Find where the given text appears and provide that cell's center as (x, y) coordinate. 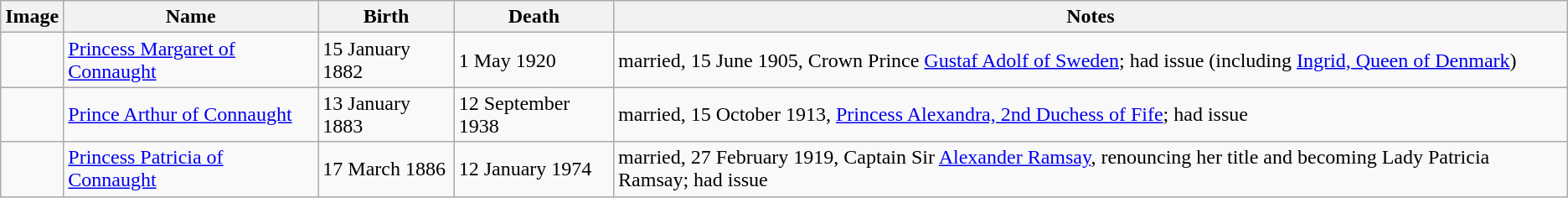
17 March 1886 (386, 169)
Prince Arthur of Connaught (191, 114)
12 January 1974 (534, 169)
married, 15 June 1905, Crown Prince Gustaf Adolf of Sweden; had issue (including Ingrid, Queen of Denmark) (1091, 60)
1 May 1920 (534, 60)
Birth (386, 17)
Princess Margaret of Connaught (191, 60)
Notes (1091, 17)
15 January 1882 (386, 60)
12 September 1938 (534, 114)
Name (191, 17)
Princess Patricia of Connaught (191, 169)
13 January 1883 (386, 114)
married, 27 February 1919, Captain Sir Alexander Ramsay, renouncing her title and becoming Lady Patricia Ramsay; had issue (1091, 169)
married, 15 October 1913, Princess Alexandra, 2nd Duchess of Fife; had issue (1091, 114)
Death (534, 17)
Image (32, 17)
